Extract the (X, Y) coordinate from the center of the cell holding the provided text.  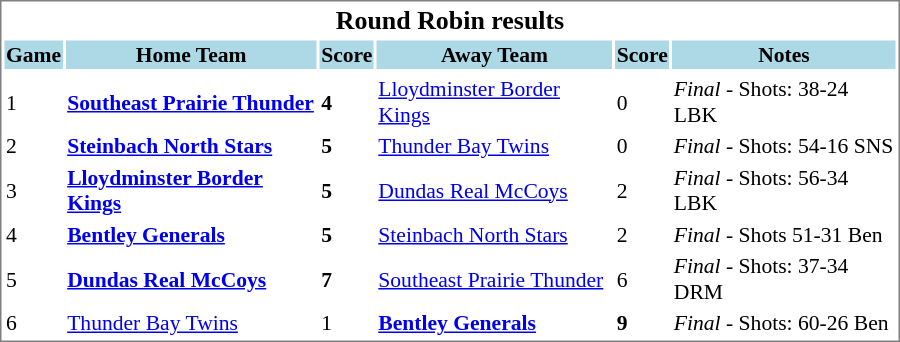
3 (33, 191)
Final - Shots: 56-34 LBK (784, 191)
Notes (784, 54)
Round Robin results (450, 20)
Final - Shots: 54-16 SNS (784, 146)
7 (347, 279)
Final - Shots: 38-24 LBK (784, 102)
Final - Shots: 60-26 Ben (784, 323)
Final - Shots 51-31 Ben (784, 234)
Home Team (192, 54)
Final - Shots: 37-34 DRM (784, 279)
9 (642, 323)
Game (33, 54)
Away Team (494, 54)
